Extract the [X, Y] coordinate from the center of the cell holding the provided text.  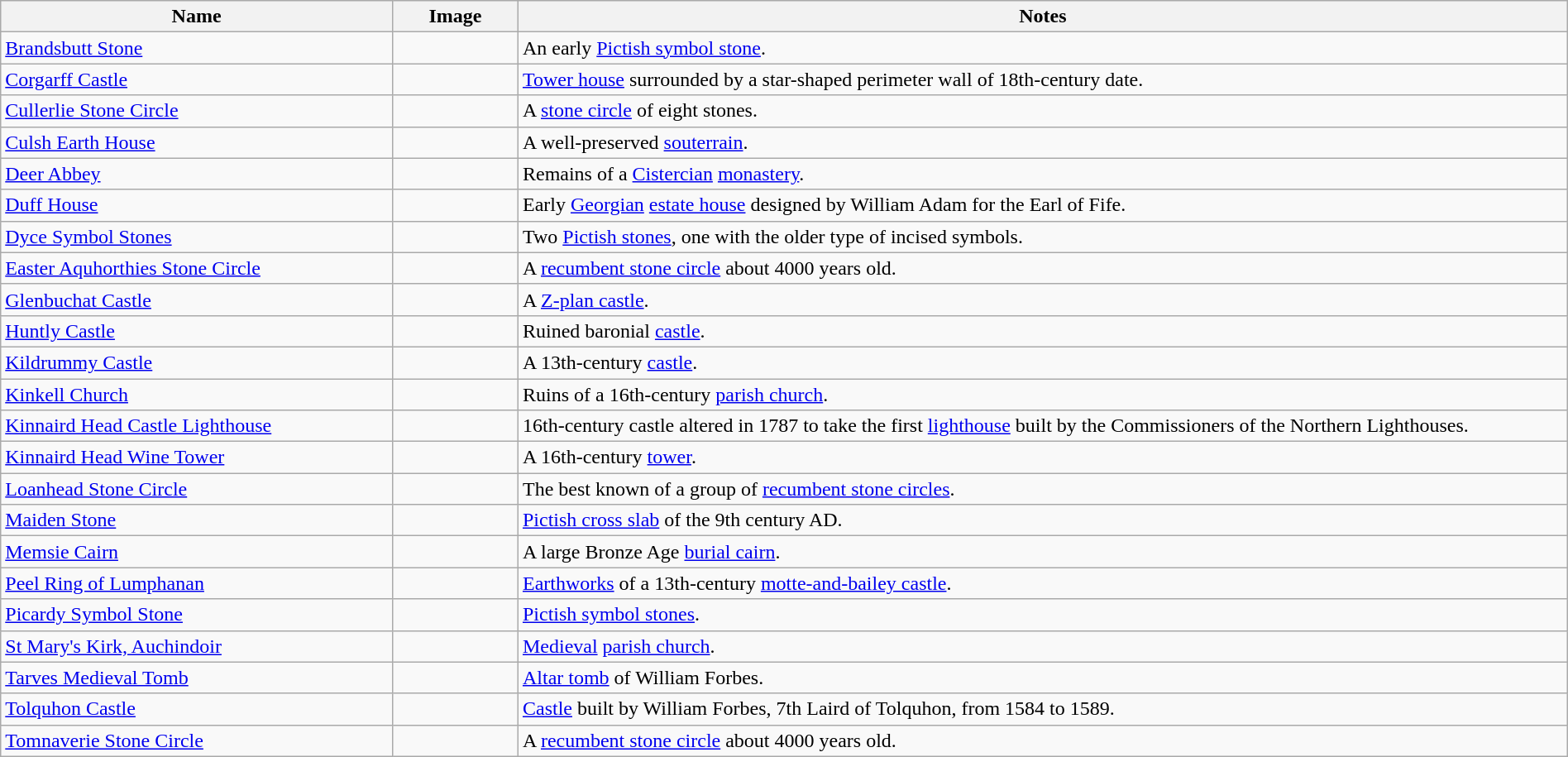
Glenbuchat Castle [197, 299]
Kinkell Church [197, 395]
A stone circle of eight stones. [1042, 111]
Kildrummy Castle [197, 362]
Pictish cross slab of the 9th century AD. [1042, 520]
Notes [1042, 17]
A Z-plan castle. [1042, 299]
Name [197, 17]
Two Pictish stones, one with the older type of incised symbols. [1042, 237]
St Mary's Kirk, Auchindoir [197, 646]
Huntly Castle [197, 331]
Memsie Cairn [197, 552]
Peel Ring of Lumphanan [197, 583]
Kinnaird Head Castle Lighthouse [197, 426]
16th-century castle altered in 1787 to take the first lighthouse built by the Commissioners of the Northern Lighthouses. [1042, 426]
Brandsbutt Stone [197, 48]
A large Bronze Age burial cairn. [1042, 552]
Early Georgian estate house designed by William Adam for the Earl of Fife. [1042, 205]
A well-preserved souterrain. [1042, 142]
Tower house surrounded by a star-shaped perimeter wall of 18th-century date. [1042, 79]
A 16th-century tower. [1042, 458]
Culsh Earth House [197, 142]
Corgarff Castle [197, 79]
Deer Abbey [197, 174]
The best known of a group of recumbent stone circles. [1042, 489]
Duff House [197, 205]
An early Pictish symbol stone. [1042, 48]
Medieval parish church. [1042, 646]
Maiden Stone [197, 520]
Tarves Medieval Tomb [197, 678]
Picardy Symbol Stone [197, 615]
Dyce Symbol Stones [197, 237]
Loanhead Stone Circle [197, 489]
Pictish symbol stones. [1042, 615]
Cullerlie Stone Circle [197, 111]
Tolquhon Castle [197, 709]
Castle built by William Forbes, 7th Laird of Tolquhon, from 1584 to 1589. [1042, 709]
Altar tomb of William Forbes. [1042, 678]
A 13th-century castle. [1042, 362]
Tomnaverie Stone Circle [197, 740]
Kinnaird Head Wine Tower [197, 458]
Ruins of a 16th-century parish church. [1042, 395]
Ruined baronial castle. [1042, 331]
Remains of a Cistercian monastery. [1042, 174]
Easter Aquhorthies Stone Circle [197, 268]
Earthworks of a 13th-century motte-and-bailey castle. [1042, 583]
Image [455, 17]
